Detect which cell encompasses the target text, then output its [x, y] center coordinate. 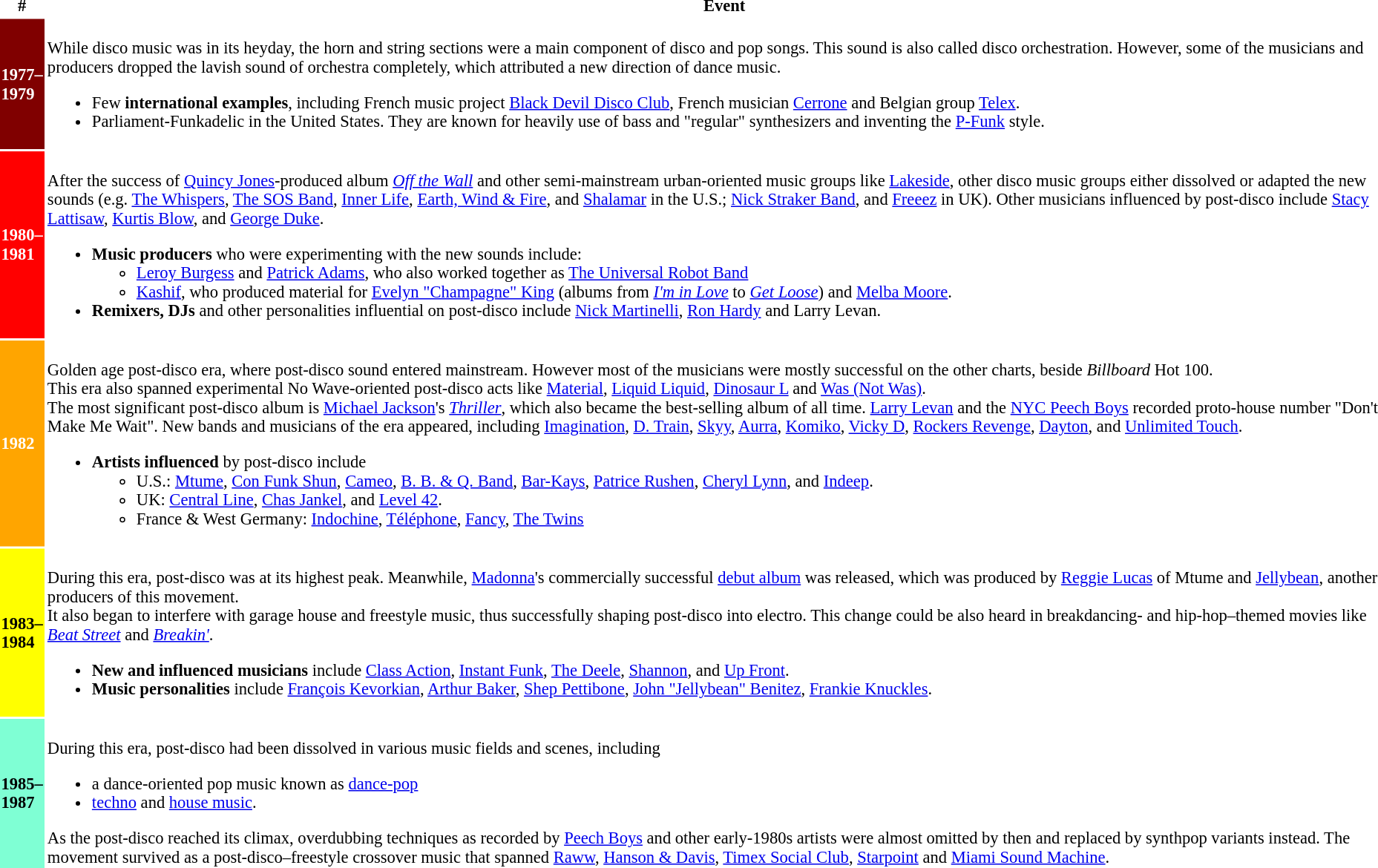
1982 [22, 444]
1985–1987 [22, 794]
1983–1984 [22, 634]
1980–1981 [22, 245]
1977–1979 [22, 85]
